Provide the (x, y) coordinate of the cell's center where the given text is located.  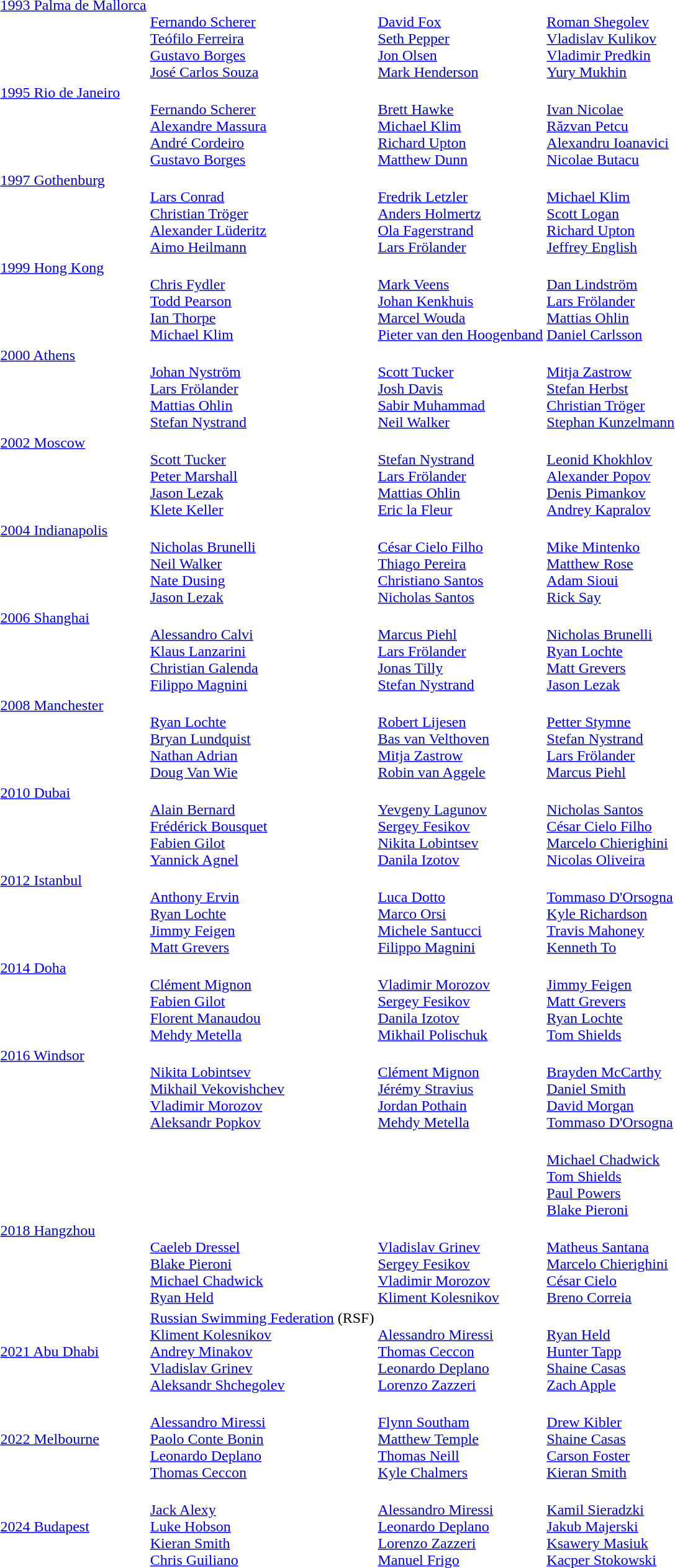
Alessandro MiressiThomas CecconLeonardo DeplanoLorenzo Zazzeri (461, 1351)
Fredrik LetzlerAnders HolmertzOla FagerstrandLars Frölander (461, 214)
Lars ConradChristian TrögerAlexander LüderitzAimo Heilmann (262, 214)
Flynn SouthamMatthew TempleThomas NeillKyle Chalmers (461, 1439)
Scott TuckerPeter MarshallJason LezakKlete Keller (262, 476)
Brett HawkeMichael KlimRichard UptonMatthew Dunn (461, 126)
Caeleb DresselBlake PieroniMichael ChadwickRyan Held (262, 1264)
Vladimir MorozovSergey FesikovDanila IzotovMikhail Polischuk (461, 1001)
Clément MignonJérémy StraviusJordan PothainMehdy Metella (461, 1132)
Yevgeny LagunovSergey FesikovNikita LobintsevDanila Izotov (461, 826)
Ryan LochteBryan LundquistNathan AdrianDoug Van Wie (262, 739)
Stefan NystrandLars FrölanderMattias OhlinEric la Fleur (461, 476)
Fernando SchererAlexandre MassuraAndré CordeiroGustavo Borges (262, 126)
Nicholas BrunelliNeil WalkerNate DusingJason Lezak (262, 564)
Anthony ErvinRyan LochteJimmy FeigenMatt Grevers (262, 914)
Vladislav GrinevSergey FesikovVladimir MorozovKliment Kolesnikov (461, 1264)
Alessandro MiressiPaolo Conte BoninLeonardo DeplanoThomas Ceccon (262, 1439)
Alain BernardFrédérick BousquetFabien GilotYannick Agnel (262, 826)
Marcus PiehlLars FrölanderJonas TillyStefan Nystrand (461, 651)
Johan NyströmLars FrölanderMattias OhlinStefan Nystrand (262, 389)
Scott TuckerJosh DavisSabir MuhammadNeil Walker (461, 389)
Russian Swimming Federation (RSF)Kliment KolesnikovAndrey MinakovVladislav GrinevAleksandr Shchegolev (262, 1351)
César Cielo FilhoThiago PereiraChristiano SantosNicholas Santos (461, 564)
Nikita LobintsevMikhail VekovishchevVladimir MorozovAleksandr Popkov (262, 1132)
Alessandro CalviKlaus LanzariniChristian GalendaFilippo Magnini (262, 651)
Luca DottoMarco OrsiMichele SantucciFilippo Magnini (461, 914)
Mark VeensJohan KenkhuisMarcel WoudaPieter van den Hoogenband (461, 301)
Clément MignonFabien GilotFlorent ManaudouMehdy Metella (262, 1001)
Chris FydlerTodd PearsonIan ThorpeMichael Klim (262, 301)
Robert LijesenBas van VelthovenMitja ZastrowRobin van Aggele (461, 739)
